Return the [x, y] coordinate for the center point of the cell that contains the specified text.  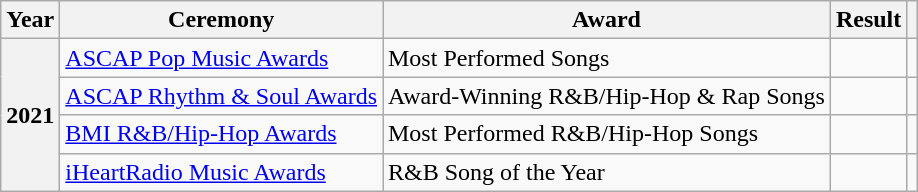
Award-Winning R&B/Hip-Hop & Rap Songs [606, 96]
iHeartRadio Music Awards [222, 172]
Ceremony [222, 20]
Result [868, 20]
BMI R&B/Hip-Hop Awards [222, 134]
2021 [30, 115]
R&B Song of the Year [606, 172]
Award [606, 20]
Most Performed Songs [606, 58]
Most Performed R&B/Hip-Hop Songs [606, 134]
ASCAP Rhythm & Soul Awards [222, 96]
ASCAP Pop Music Awards [222, 58]
Year [30, 20]
